Locate the cell with the specified text and output its (x, y) center coordinate. 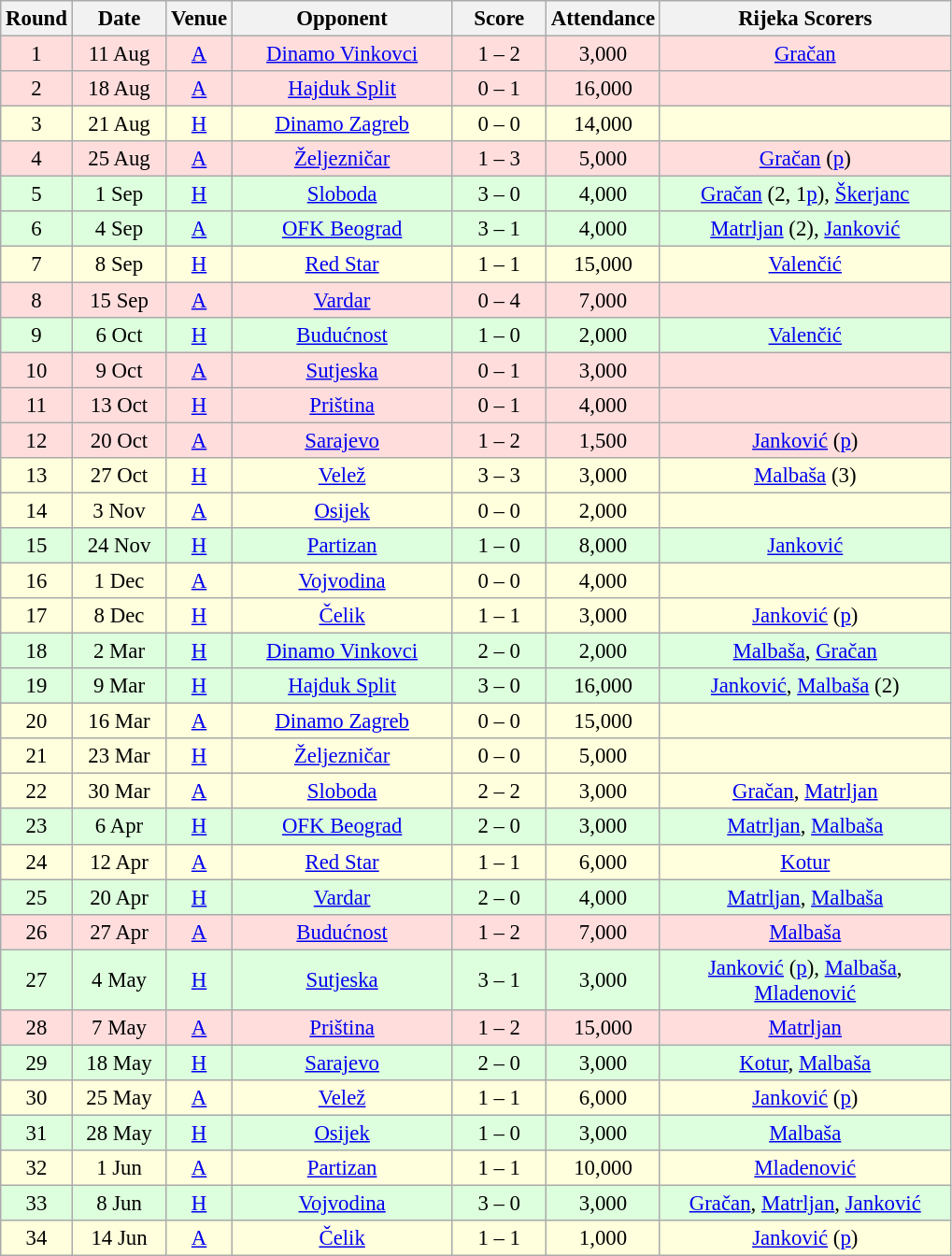
8 Jun (120, 1204)
32 (36, 1168)
18 Aug (120, 89)
Kotur (805, 862)
8 Dec (120, 616)
Gračan (2, 1p), Škerjanc (805, 194)
4 May (120, 979)
13 Oct (120, 405)
20 Oct (120, 440)
7 (36, 264)
14 (36, 510)
25 Aug (120, 159)
1 (36, 54)
1 Jun (120, 1168)
12 Apr (120, 862)
23 (36, 827)
3 (36, 124)
Gračan, Matrljan (805, 792)
11 (36, 405)
26 (36, 932)
Janković, Malbaša (2) (805, 686)
29 (36, 1063)
9 (36, 335)
8 (36, 300)
2 – 2 (499, 792)
24 (36, 862)
17 (36, 616)
Kotur, Malbaša (805, 1063)
Matrljan (805, 1028)
16 Mar (120, 721)
Janković (805, 546)
Round (36, 19)
Mladenović (805, 1168)
34 (36, 1238)
Janković (p), Malbaša, Mladenović (805, 979)
Score (499, 19)
23 Mar (120, 756)
9 Mar (120, 686)
15 Sep (120, 300)
25 (36, 897)
18 (36, 651)
3 Nov (120, 510)
5 (36, 194)
20 (36, 721)
10 (36, 370)
33 (36, 1204)
19 (36, 686)
Malbaša, Gračan (805, 651)
28 (36, 1028)
Malbaša (3) (805, 476)
28 May (120, 1133)
14 Jun (120, 1238)
15 (36, 546)
27 Oct (120, 476)
Gračan (805, 54)
Rijeka Scorers (805, 19)
31 (36, 1133)
10,000 (604, 1168)
6 (36, 229)
Gračan, Matrljan, Janković (805, 1204)
11 Aug (120, 54)
1 – 3 (499, 159)
16 (36, 580)
21 Aug (120, 124)
22 (36, 792)
20 Apr (120, 897)
3 – 3 (499, 476)
21 (36, 756)
2 (36, 89)
8,000 (604, 546)
9 Oct (120, 370)
18 May (120, 1063)
Date (120, 19)
27 (36, 979)
4 (36, 159)
1,500 (604, 440)
8 Sep (120, 264)
30 (36, 1098)
Venue (200, 19)
12 (36, 440)
0 – 4 (499, 300)
Attendance (604, 19)
7 May (120, 1028)
27 Apr (120, 932)
Matrljan (2), Janković (805, 229)
Gračan (p) (805, 159)
6 Oct (120, 335)
1 Sep (120, 194)
30 Mar (120, 792)
4 Sep (120, 229)
13 (36, 476)
24 Nov (120, 546)
1,000 (604, 1238)
6 Apr (120, 827)
Opponent (342, 19)
14,000 (604, 124)
1 Dec (120, 580)
2 Mar (120, 651)
25 May (120, 1098)
